Provide the [x, y] coordinate of the cell's center where the given text is located.  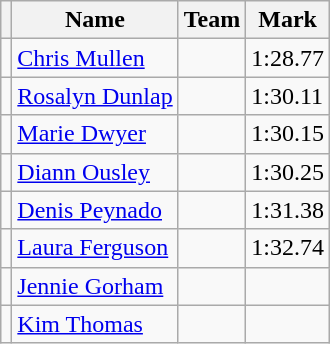
Kim Thomas [95, 324]
Mark [288, 20]
Chris Mullen [95, 58]
Laura Ferguson [95, 248]
1:30.25 [288, 172]
1:32.74 [288, 248]
Marie Dwyer [95, 134]
Rosalyn Dunlap [95, 96]
1:28.77 [288, 58]
1:31.38 [288, 210]
Diann Ousley [95, 172]
1:30.15 [288, 134]
Team [212, 20]
Denis Peynado [95, 210]
Name [95, 20]
Jennie Gorham [95, 286]
1:30.11 [288, 96]
